Search for the cell housing the specified text and yield its (x, y) center coordinate. 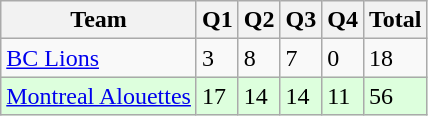
Montreal Alouettes (99, 96)
Q4 (343, 20)
Total (395, 20)
Q2 (259, 20)
56 (395, 96)
Q3 (301, 20)
8 (259, 58)
Team (99, 20)
7 (301, 58)
BC Lions (99, 58)
Q1 (217, 20)
3 (217, 58)
18 (395, 58)
0 (343, 58)
11 (343, 96)
17 (217, 96)
